Extract the [X, Y] coordinate from the center of the cell holding the provided text.  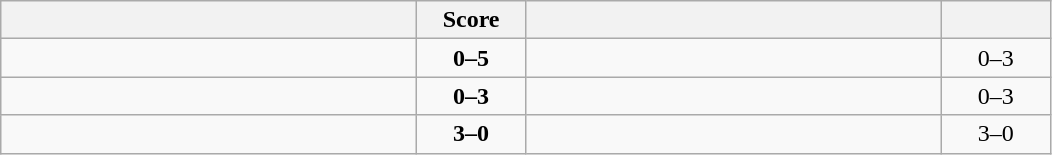
0–5 [472, 58]
Score [472, 20]
